Pinpoint the cell where the given text exists, returning its (x, y) midpoint coordinate. 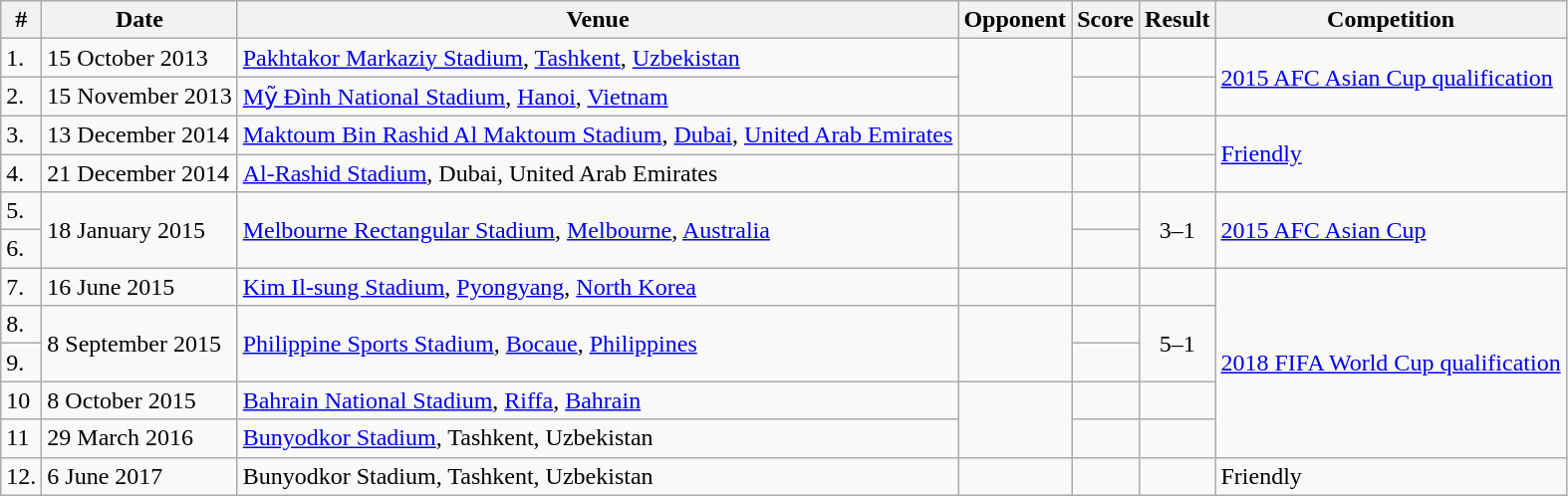
Al-Rashid Stadium, Dubai, United Arab Emirates (598, 172)
3–1 (1177, 230)
Venue (598, 20)
9. (22, 363)
16 June 2015 (139, 287)
Pakhtakor Markaziy Stadium, Tashkent, Uzbekistan (598, 58)
Competition (1391, 20)
1. (22, 58)
6 June 2017 (139, 476)
3. (22, 134)
5–1 (1177, 344)
2. (22, 97)
8 September 2015 (139, 344)
Mỹ Đình National Stadium, Hanoi, Vietnam (598, 97)
15 October 2013 (139, 58)
13 December 2014 (139, 134)
4. (22, 172)
2015 AFC Asian Cup qualification (1391, 78)
Date (139, 20)
6. (22, 249)
Bahrain National Stadium, Riffa, Bahrain (598, 400)
Opponent (1015, 20)
12. (22, 476)
Maktoum Bin Rashid Al Maktoum Stadium, Dubai, United Arab Emirates (598, 134)
21 December 2014 (139, 172)
5. (22, 211)
18 January 2015 (139, 230)
2018 FIFA World Cup qualification (1391, 363)
Melbourne Rectangular Stadium, Melbourne, Australia (598, 230)
15 November 2013 (139, 97)
2015 AFC Asian Cup (1391, 230)
Result (1177, 20)
Philippine Sports Stadium, Bocaue, Philippines (598, 344)
8. (22, 325)
Score (1106, 20)
# (22, 20)
11 (22, 438)
7. (22, 287)
8 October 2015 (139, 400)
10 (22, 400)
Kim Il-sung Stadium, Pyongyang, North Korea (598, 287)
29 March 2016 (139, 438)
